Return [x, y] of the center of cell containing provided text 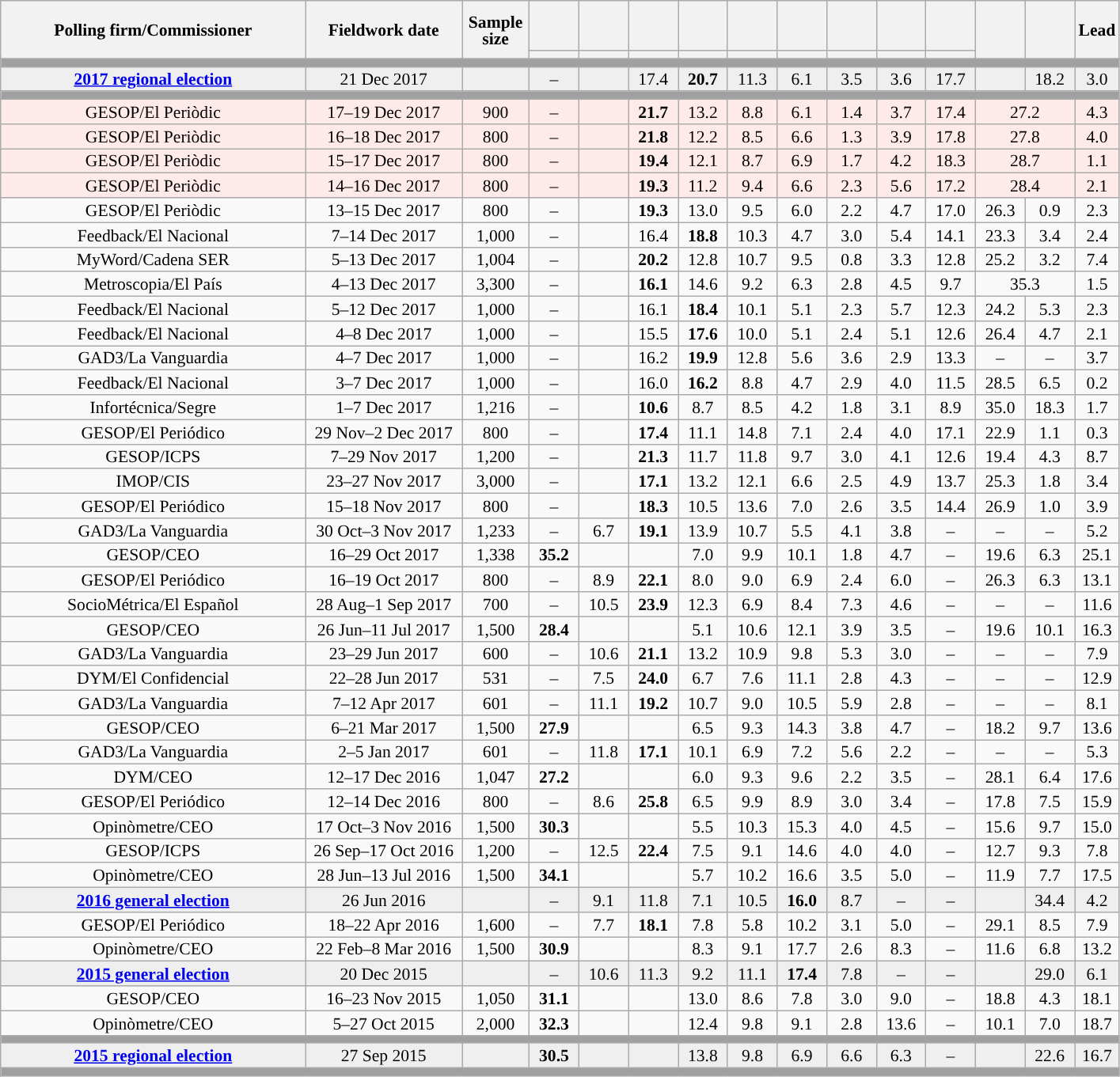
Sample size [495, 30]
1,050 [495, 999]
7.4 [1097, 260]
18–22 Apr 2016 [384, 924]
5–27 Oct 2015 [384, 1022]
1,233 [495, 530]
19.1 [654, 530]
30.9 [554, 950]
24.0 [654, 679]
26 Sep–17 Oct 2016 [384, 850]
2–5 Jan 2017 [384, 752]
31.1 [554, 999]
14–16 Dec 2017 [384, 185]
21.7 [654, 112]
1,047 [495, 777]
SocioMétrica/El Español [154, 605]
700 [495, 605]
13.7 [951, 481]
18.4 [703, 309]
30.3 [554, 826]
16–23 Nov 2015 [384, 999]
22.6 [1050, 1056]
2015 general election [154, 973]
13.8 [703, 1056]
20 Dec 2015 [384, 973]
5.9 [852, 703]
Polling firm/Commissioner [154, 30]
28.5 [1000, 383]
14.1 [951, 234]
0.8 [852, 260]
15.9 [1097, 801]
25.8 [654, 801]
3–7 Dec 2017 [384, 383]
16–29 Oct 2017 [384, 556]
19.2 [654, 703]
2016 general election [154, 901]
21.8 [654, 136]
26.4 [1000, 334]
25.3 [1000, 481]
28 Jun–13 Jul 2016 [384, 875]
15.6 [1000, 826]
15–17 Dec 2017 [384, 161]
10.9 [752, 654]
600 [495, 654]
900 [495, 112]
32.3 [554, 1022]
26 Jun–11 Jul 2017 [384, 628]
16–19 Oct 2017 [384, 579]
17.2 [951, 185]
16.4 [654, 234]
22 Feb–8 Mar 2016 [384, 950]
4–7 Dec 2017 [384, 358]
29.0 [1050, 973]
35.0 [1000, 407]
1.3 [852, 136]
7–12 Apr 2017 [384, 703]
13.1 [1097, 579]
1.0 [1050, 506]
1,338 [495, 556]
12.5 [603, 850]
0.9 [1050, 210]
5–13 Dec 2017 [384, 260]
12–14 Dec 2016 [384, 801]
2,000 [495, 1022]
29.1 [1000, 924]
1.4 [852, 112]
5–12 Dec 2017 [384, 309]
11.7 [703, 456]
27 Sep 2015 [384, 1056]
17–19 Dec 2017 [384, 112]
15–18 Nov 2017 [384, 506]
Lead [1097, 30]
25.2 [1000, 260]
1.5 [1097, 285]
21.3 [654, 456]
15.0 [1097, 826]
23.9 [654, 605]
IMOP/CIS [154, 481]
4–8 Dec 2017 [384, 334]
16.3 [1097, 628]
5.8 [752, 924]
30 Oct–3 Nov 2017 [384, 530]
12–17 Dec 2016 [384, 777]
11.2 [703, 185]
5.2 [1097, 530]
12.9 [1097, 679]
13–15 Dec 2017 [384, 210]
17 Oct–3 Nov 2016 [384, 826]
5.4 [901, 234]
15.3 [803, 826]
19.9 [703, 358]
7–14 Dec 2017 [384, 234]
20.7 [703, 79]
6.8 [1050, 950]
14.4 [951, 506]
8.0 [703, 579]
15.5 [654, 334]
27.9 [554, 728]
2.5 [852, 481]
8.4 [803, 605]
Fieldwork date [384, 30]
2017 regional election [154, 79]
21.1 [654, 654]
9.6 [803, 777]
22–28 Jun 2017 [384, 679]
23–29 Jun 2017 [384, 654]
1–7 Dec 2017 [384, 407]
22.9 [1000, 432]
8.1 [1097, 703]
17.5 [1097, 875]
2015 regional election [154, 1056]
7.3 [852, 605]
0.3 [1097, 432]
29 Nov–2 Dec 2017 [384, 432]
14.8 [752, 432]
28.1 [1000, 777]
11.5 [951, 383]
24.2 [1000, 309]
13.9 [703, 530]
17.0 [951, 210]
1,600 [495, 924]
9.4 [752, 185]
23–27 Nov 2017 [384, 481]
7.2 [803, 752]
16.7 [1097, 1056]
11.9 [1000, 875]
26.9 [1000, 506]
14.3 [803, 728]
25.1 [1097, 556]
Metroscopia/El País [154, 285]
MyWord/Cadena SER [154, 260]
12.7 [1000, 850]
3,300 [495, 285]
12.2 [703, 136]
34.4 [1050, 901]
12.4 [703, 1022]
6.4 [1050, 777]
Infortécnica/Segre [154, 407]
18.7 [1097, 1022]
22.4 [654, 850]
4.9 [901, 481]
4–13 Dec 2017 [384, 285]
3.3 [901, 260]
28.7 [1024, 161]
27.8 [1024, 136]
7–29 Nov 2017 [384, 456]
35.3 [1024, 285]
21 Dec 2017 [384, 79]
1,004 [495, 260]
34.1 [554, 875]
28 Aug–1 Sep 2017 [384, 605]
4.6 [901, 605]
26 Jun 2016 [384, 901]
7.6 [752, 679]
23.3 [1000, 234]
16.6 [803, 875]
6–21 Mar 2017 [384, 728]
13.3 [951, 358]
20.2 [654, 260]
30.5 [554, 1056]
0.2 [1097, 383]
35.2 [554, 556]
DYM/CEO [154, 777]
10.0 [752, 334]
DYM/El Confidencial [154, 679]
22.1 [654, 579]
1,216 [495, 407]
3.2 [1050, 260]
16–18 Dec 2017 [384, 136]
3,000 [495, 481]
531 [495, 679]
